Provide the (X, Y) coordinate of the cell's center where the given text is located.  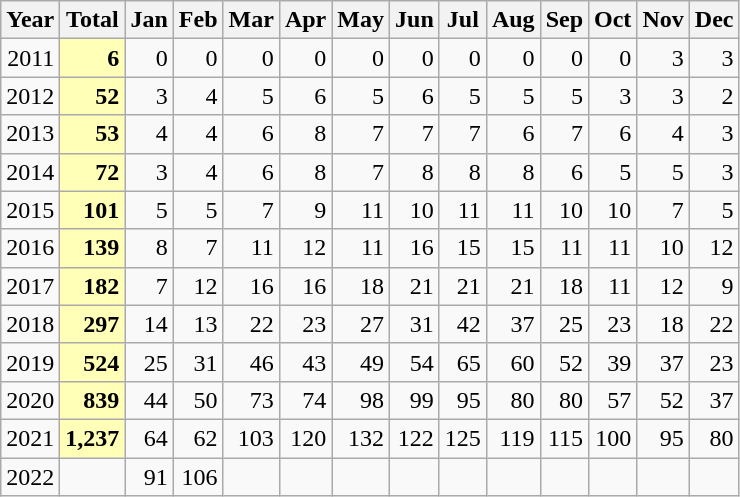
42 (462, 324)
Oct (613, 20)
103 (251, 438)
2017 (30, 286)
125 (462, 438)
119 (513, 438)
Aug (513, 20)
73 (251, 400)
2012 (30, 96)
Feb (198, 20)
2013 (30, 134)
139 (92, 248)
50 (198, 400)
2015 (30, 210)
839 (92, 400)
101 (92, 210)
98 (361, 400)
1,237 (92, 438)
Mar (251, 20)
74 (305, 400)
Jun (415, 20)
54 (415, 362)
Apr (305, 20)
100 (613, 438)
115 (564, 438)
43 (305, 362)
Dec (714, 20)
2 (714, 96)
72 (92, 172)
53 (92, 134)
2019 (30, 362)
14 (149, 324)
122 (415, 438)
Jul (462, 20)
46 (251, 362)
44 (149, 400)
2018 (30, 324)
524 (92, 362)
99 (415, 400)
91 (149, 477)
Total (92, 20)
60 (513, 362)
297 (92, 324)
Year (30, 20)
65 (462, 362)
13 (198, 324)
2011 (30, 58)
39 (613, 362)
132 (361, 438)
106 (198, 477)
64 (149, 438)
57 (613, 400)
49 (361, 362)
2014 (30, 172)
Sep (564, 20)
2021 (30, 438)
2020 (30, 400)
182 (92, 286)
62 (198, 438)
Nov (663, 20)
May (361, 20)
27 (361, 324)
2016 (30, 248)
Jan (149, 20)
2022 (30, 477)
120 (305, 438)
